For the text-containing cell, return its midpoint in [x, y] coordinate format. 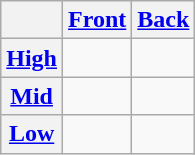
Low [32, 134]
Mid [32, 96]
Back [164, 20]
High [32, 58]
Front [98, 20]
